Search for the cell housing the specified text and yield its (X, Y) center coordinate. 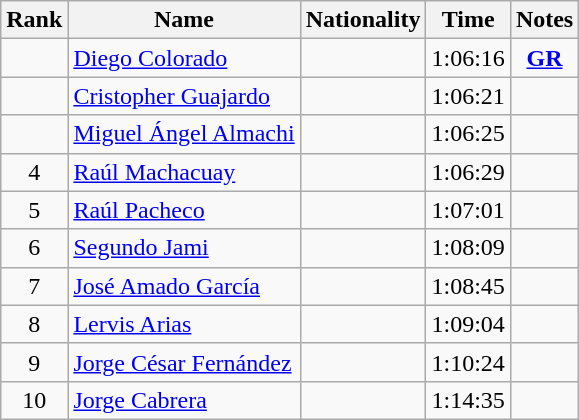
1:06:29 (468, 172)
Notes (544, 20)
1:10:24 (468, 362)
Raúl Pacheco (184, 210)
Time (468, 20)
8 (34, 324)
5 (34, 210)
1:06:16 (468, 58)
1:08:45 (468, 286)
6 (34, 248)
Nationality (363, 20)
Miguel Ángel Almachi (184, 134)
Jorge César Fernández (184, 362)
José Amado García (184, 286)
7 (34, 286)
Diego Colorado (184, 58)
Rank (34, 20)
9 (34, 362)
Jorge Cabrera (184, 400)
1:06:21 (468, 96)
1:08:09 (468, 248)
Cristopher Guajardo (184, 96)
1:14:35 (468, 400)
GR (544, 58)
Lervis Arias (184, 324)
4 (34, 172)
1:07:01 (468, 210)
Raúl Machacuay (184, 172)
Segundo Jami (184, 248)
1:09:04 (468, 324)
1:06:25 (468, 134)
10 (34, 400)
Name (184, 20)
